Determine the [x, y] coordinate at the center of the cell enclosing the given text.  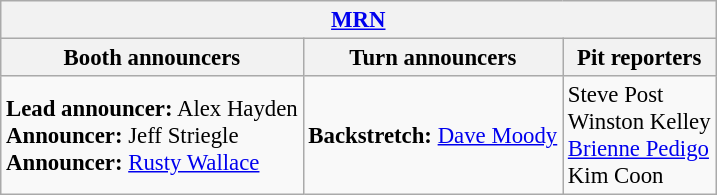
Turn announcers [432, 58]
Pit reporters [640, 58]
Backstretch: Dave Moody [432, 136]
Lead announcer: Alex HaydenAnnouncer: Jeff StriegleAnnouncer: Rusty Wallace [152, 136]
Steve PostWinston KelleyBrienne PedigoKim Coon [640, 136]
MRN [358, 20]
Booth announcers [152, 58]
